Determine the [x, y] coordinate at the center of the cell enclosing the given text.  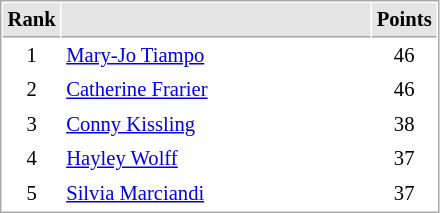
2 [32, 90]
Silvia Marciandi [216, 194]
5 [32, 194]
3 [32, 124]
Points [404, 20]
Hayley Wolff [216, 158]
38 [404, 124]
1 [32, 56]
Mary-Jo Tiampo [216, 56]
4 [32, 158]
Conny Kissling [216, 124]
Rank [32, 20]
Catherine Frarier [216, 90]
